Scan for the cell matching the given text and deliver its [x, y] coordinate at center. 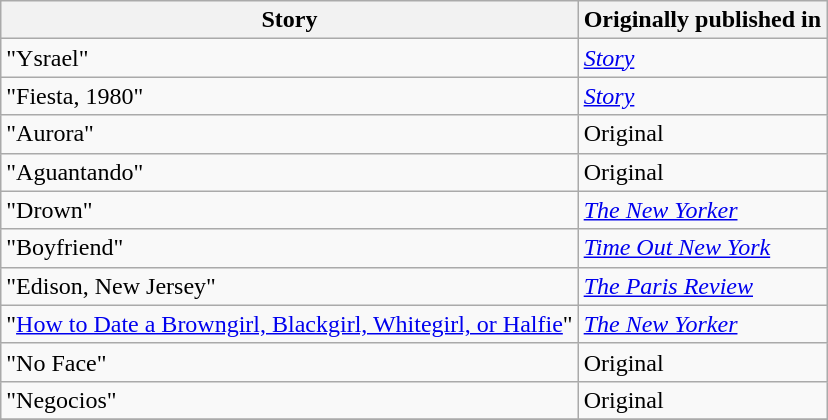
Time Out New York [702, 248]
"Edison, New Jersey" [290, 286]
"Ysrael" [290, 58]
"Boyfriend" [290, 248]
"Drown" [290, 210]
"Fiesta, 1980" [290, 96]
"Aurora" [290, 134]
"No Face" [290, 362]
"How to Date a Browngirl, Blackgirl, Whitegirl, or Halfie" [290, 324]
Originally published in [702, 20]
"Aguantando" [290, 172]
The Paris Review [702, 286]
"Negocios" [290, 400]
